Provide the [X, Y] coordinate of the cell's center where the given text is located.  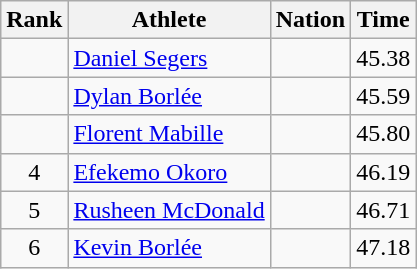
Florent Mabille [169, 134]
46.71 [384, 210]
Nation [310, 20]
Rank [34, 20]
Kevin Borlée [169, 248]
6 [34, 248]
4 [34, 172]
Athlete [169, 20]
Daniel Segers [169, 58]
45.38 [384, 58]
Efekemo Okoro [169, 172]
45.59 [384, 96]
Time [384, 20]
46.19 [384, 172]
47.18 [384, 248]
Rusheen McDonald [169, 210]
Dylan Borlée [169, 96]
45.80 [384, 134]
5 [34, 210]
